Extract the (x, y) coordinate from the center of the cell holding the provided text.  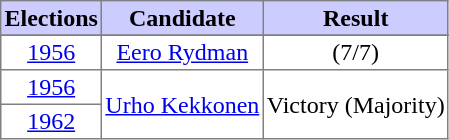
Eero Rydman (182, 52)
Candidate (182, 18)
(7/7) (356, 52)
Victory (Majority) (356, 104)
Result (356, 18)
Urho Kekkonen (182, 104)
1962 (52, 121)
Elections (52, 18)
